Locate the cell with the specified text and output its (X, Y) center coordinate. 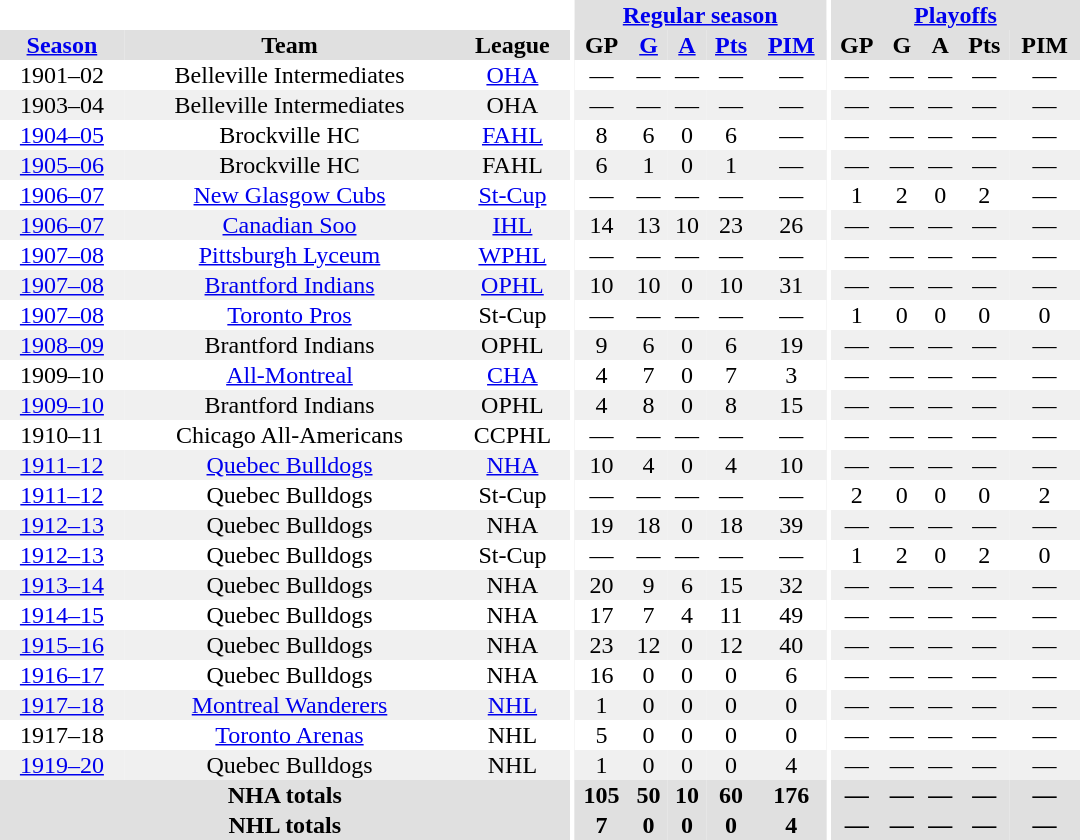
105 (602, 795)
All-Montreal (290, 375)
NHA totals (285, 795)
17 (602, 615)
Regular season (700, 15)
50 (648, 795)
40 (792, 645)
1914–15 (62, 615)
Chicago All-Americans (290, 435)
1905–06 (62, 165)
Toronto Pros (290, 315)
NHL totals (285, 825)
176 (792, 795)
11 (731, 615)
New Glasgow Cubs (290, 195)
14 (602, 225)
49 (792, 615)
Season (62, 45)
60 (731, 795)
31 (792, 285)
1910–11 (62, 435)
26 (792, 225)
16 (602, 675)
League (512, 45)
IHL (512, 225)
1915–16 (62, 645)
Toronto Arenas (290, 735)
1916–17 (62, 675)
WPHL (512, 255)
Team (290, 45)
1908–09 (62, 345)
Playoffs (956, 15)
Montreal Wanderers (290, 705)
1903–04 (62, 105)
13 (648, 225)
Pittsburgh Lyceum (290, 255)
CCPHL (512, 435)
1904–05 (62, 135)
1913–14 (62, 585)
39 (792, 525)
32 (792, 585)
1919–20 (62, 765)
3 (792, 375)
1901–02 (62, 75)
Canadian Soo (290, 225)
CHA (512, 375)
5 (602, 735)
20 (602, 585)
